Capture the cell that displays the provided text and extract its (x, y) central coordinate. 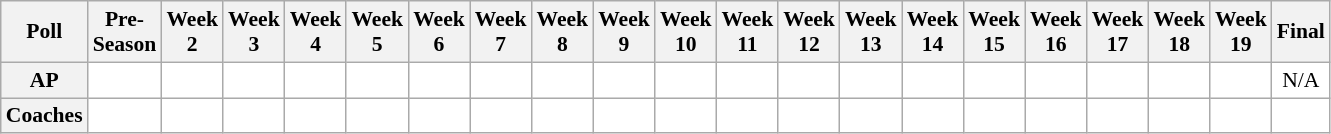
Week14 (933, 32)
Week11 (748, 32)
Week8 (562, 32)
Week2 (192, 32)
Week18 (1179, 32)
Week13 (871, 32)
Week7 (501, 32)
Coaches (44, 116)
Week12 (809, 32)
Final (1301, 32)
Week15 (994, 32)
Week6 (439, 32)
Week3 (254, 32)
N/A (1301, 80)
Poll (44, 32)
Week10 (686, 32)
Week17 (1118, 32)
Week5 (377, 32)
Week16 (1056, 32)
Pre-Season (125, 32)
Week19 (1241, 32)
AP (44, 80)
Week9 (624, 32)
Week4 (316, 32)
